Return the (X, Y) coordinate for the center point of the cell that contains the specified text.  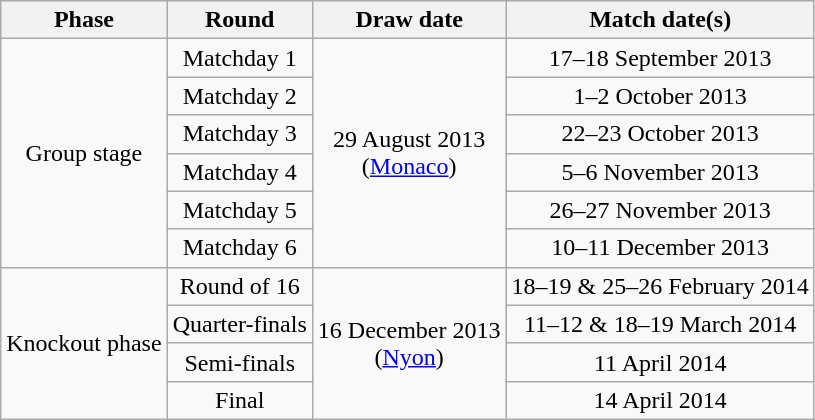
11 April 2014 (660, 362)
18–19 & 25–26 February 2014 (660, 286)
17–18 September 2013 (660, 58)
11–12 & 18–19 March 2014 (660, 324)
Matchday 4 (240, 172)
Phase (84, 20)
14 April 2014 (660, 400)
Matchday 2 (240, 96)
Match date(s) (660, 20)
Matchday 1 (240, 58)
22–23 October 2013 (660, 134)
Knockout phase (84, 343)
26–27 November 2013 (660, 210)
Draw date (409, 20)
1–2 October 2013 (660, 96)
16 December 2013(Nyon) (409, 343)
Group stage (84, 153)
Matchday 3 (240, 134)
Semi-finals (240, 362)
Quarter-finals (240, 324)
Round of 16 (240, 286)
Matchday 5 (240, 210)
Final (240, 400)
Matchday 6 (240, 248)
5–6 November 2013 (660, 172)
Round (240, 20)
29 August 2013(Monaco) (409, 153)
10–11 December 2013 (660, 248)
